Find where the given text appears and provide that cell's center as [X, Y] coordinate. 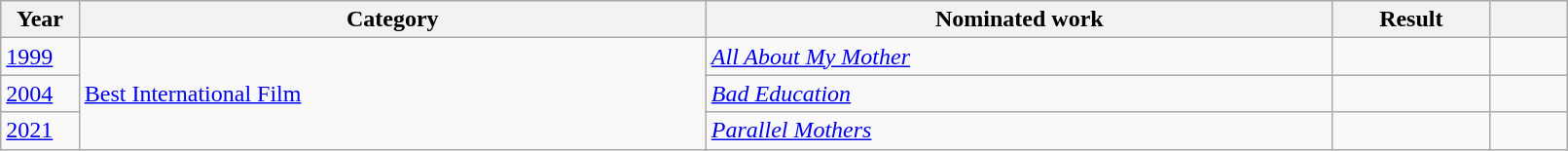
2021 [40, 131]
Category [392, 19]
Best International Film [392, 94]
1999 [40, 57]
Parallel Mothers [1019, 131]
2004 [40, 94]
Bad Education [1019, 94]
Year [40, 19]
Nominated work [1019, 19]
All About My Mother [1019, 57]
Result [1411, 19]
